For the text-containing cell, return its midpoint in (X, Y) coordinate format. 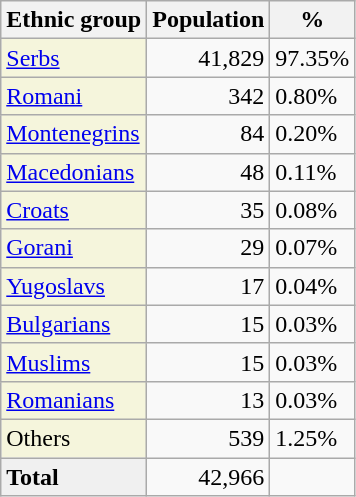
Total (74, 477)
Ethnic group (74, 20)
342 (208, 96)
17 (208, 286)
% (312, 20)
Romanians (74, 400)
0.04% (312, 286)
539 (208, 438)
0.11% (312, 172)
Gorani (74, 248)
29 (208, 248)
0.20% (312, 134)
Croats (74, 210)
97.35% (312, 58)
Macedonians (74, 172)
1.25% (312, 438)
Population (208, 20)
Others (74, 438)
Yugoslavs (74, 286)
84 (208, 134)
0.08% (312, 210)
Bulgarians (74, 324)
0.07% (312, 248)
41,829 (208, 58)
Montenegrins (74, 134)
42,966 (208, 477)
Muslims (74, 362)
Romani (74, 96)
13 (208, 400)
48 (208, 172)
Serbs (74, 58)
35 (208, 210)
0.80% (312, 96)
